From the cell containing the given text, extract its center point as [X, Y] coordinate. 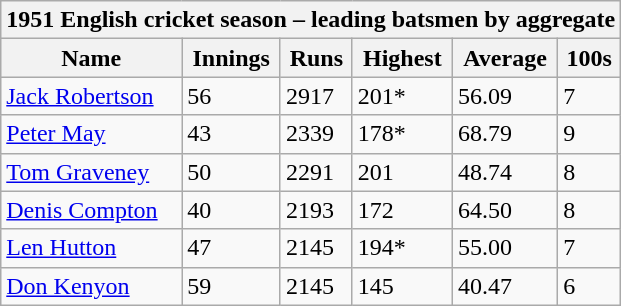
172 [402, 210]
Name [92, 58]
2291 [316, 172]
40 [232, 210]
201 [402, 172]
43 [232, 134]
178* [402, 134]
9 [590, 134]
Don Kenyon [92, 286]
56 [232, 96]
Innings [232, 58]
194* [402, 248]
50 [232, 172]
201* [402, 96]
Peter May [92, 134]
2193 [316, 210]
Highest [402, 58]
68.79 [504, 134]
Jack Robertson [92, 96]
2917 [316, 96]
48.74 [504, 172]
59 [232, 286]
145 [402, 286]
64.50 [504, 210]
Average [504, 58]
47 [232, 248]
1951 English cricket season – leading batsmen by aggregate [311, 20]
Denis Compton [92, 210]
Runs [316, 58]
6 [590, 286]
Tom Graveney [92, 172]
Len Hutton [92, 248]
55.00 [504, 248]
100s [590, 58]
56.09 [504, 96]
40.47 [504, 286]
2339 [316, 134]
